Output the (X, Y) coordinate of the center of the cell containing the given text.  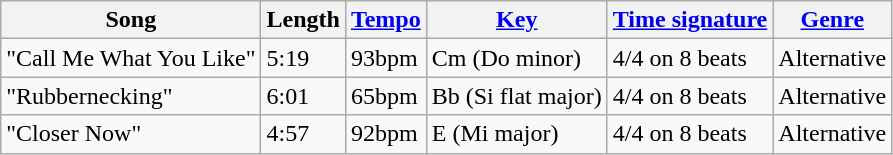
Cm (Do minor) (516, 58)
"Call Me What You Like" (131, 58)
93bpm (386, 58)
E (Mi major) (516, 134)
Time signature (690, 20)
92bpm (386, 134)
4:57 (303, 134)
6:01 (303, 96)
Tempo (386, 20)
Key (516, 20)
"Rubbernecking" (131, 96)
5:19 (303, 58)
"Closer Now" (131, 134)
Song (131, 20)
65bpm (386, 96)
Genre (832, 20)
Bb (Si flat major) (516, 96)
Length (303, 20)
